Scan for the cell matching the given text and deliver its [x, y] coordinate at center. 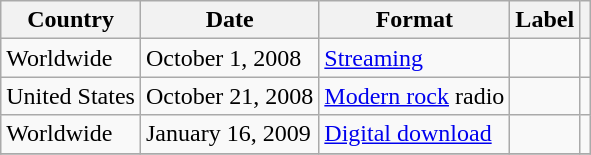
October 1, 2008 [229, 58]
Country [71, 20]
October 21, 2008 [229, 96]
United States [71, 96]
Date [229, 20]
Modern rock radio [414, 96]
Format [414, 20]
January 16, 2009 [229, 134]
Digital download [414, 134]
Label [545, 20]
Streaming [414, 58]
